Provide the (x, y) coordinate of the cell's center where the given text is located.  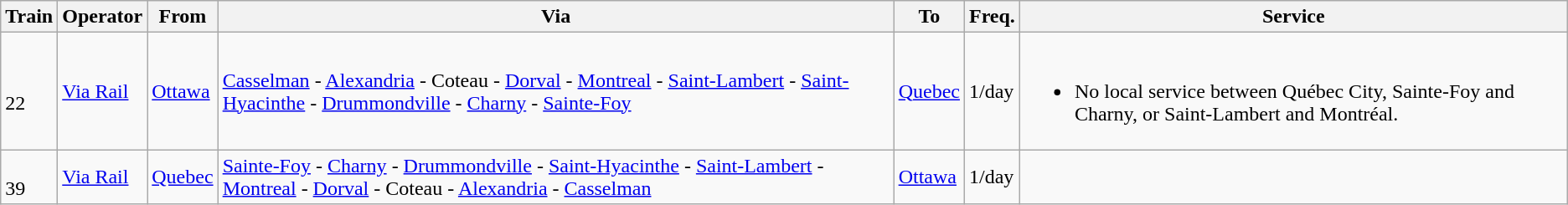
To (929, 17)
Train (29, 17)
From (183, 17)
22 (29, 91)
Casselman - Alexandria - Coteau - Dorval - Montreal - Saint-Lambert - Saint-Hyacinthe - Drummondville - Charny - Sainte-Foy (556, 91)
No local service between Québec City, Sainte-Foy and Charny, or Saint-Lambert and Montréal. (1293, 91)
Operator (102, 17)
Freq. (992, 17)
Via (556, 17)
Sainte-Foy - Charny - Drummondville - Saint-Hyacinthe - Saint-Lambert - Montreal - Dorval - Coteau - Alexandria - Casselman (556, 177)
Service (1293, 17)
39 (29, 177)
